Search for the cell housing the specified text and yield its [X, Y] center coordinate. 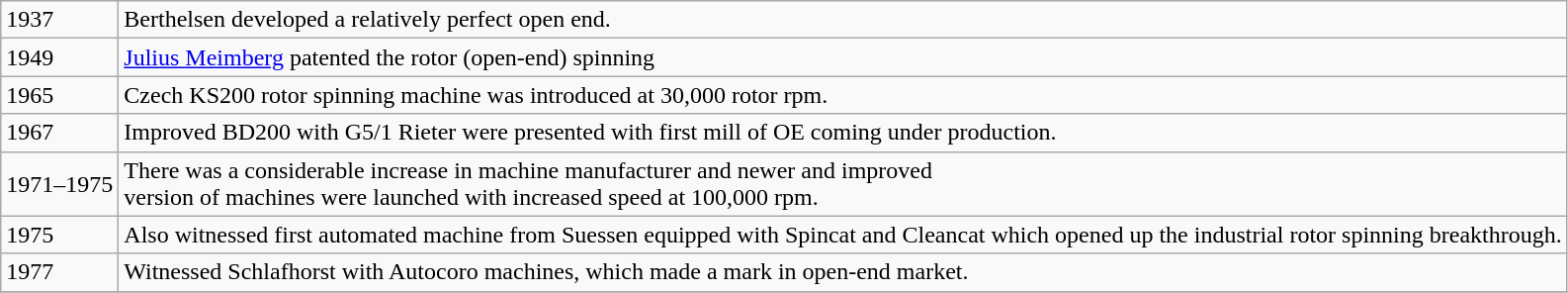
1949 [59, 57]
Czech KS200 rotor spinning machine was introduced at 30,000 rotor rpm. [842, 95]
1967 [59, 133]
Improved BD200 with G5/1 Rieter were presented with first mill of OE coming under production. [842, 133]
Witnessed Schlafhorst with Autocoro machines, which made a mark in open-end market. [842, 272]
1977 [59, 272]
1971–1975 [59, 184]
1937 [59, 20]
1965 [59, 95]
Also witnessed first automated machine from Suessen equipped with Spincat and Cleancat which opened up the industrial rotor spinning breakthrough. [842, 235]
Julius Meimberg patented the rotor (open-end) spinning [842, 57]
1975 [59, 235]
Berthelsen developed a relatively perfect open end. [842, 20]
